Extract the [X, Y] coordinate from the center of the cell holding the provided text.  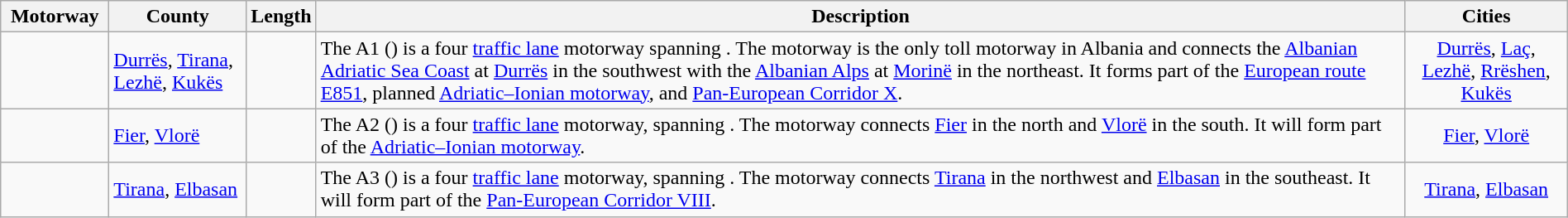
County [178, 17]
Description [860, 17]
Motorway [55, 17]
Durrës, Laç, Lezhë, Rrëshen, Kukës [1486, 70]
Cities [1486, 17]
Durrës, Tirana, Lezhë, Kukës [178, 70]
Length [281, 17]
